Scan for the cell matching the given text and deliver its (X, Y) coordinate at center. 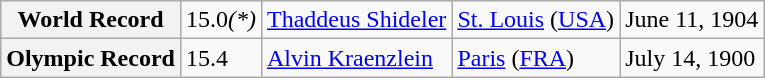
St. Louis (USA) (536, 20)
15.4 (220, 58)
July 14, 1900 (692, 58)
Thaddeus Shideler (356, 20)
June 11, 1904 (692, 20)
Paris (FRA) (536, 58)
World Record (91, 20)
15.0(*) (220, 20)
Alvin Kraenzlein (356, 58)
Olympic Record (91, 58)
